Detect which cell encompasses the target text, then output its [X, Y] center coordinate. 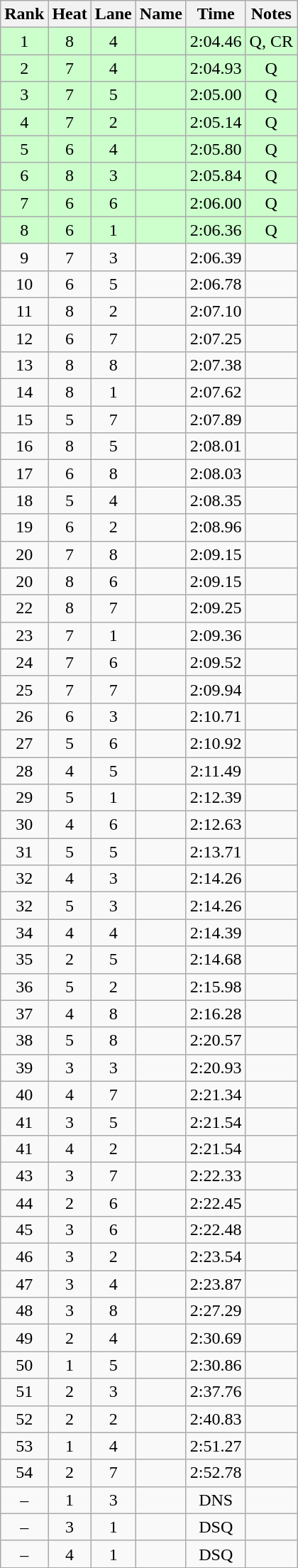
52 [24, 1419]
46 [24, 1257]
2:14.68 [216, 960]
48 [24, 1311]
2:20.93 [216, 1068]
2:20.57 [216, 1041]
44 [24, 1203]
2:06.00 [216, 203]
34 [24, 933]
37 [24, 1014]
2:06.36 [216, 230]
2:07.62 [216, 393]
36 [24, 987]
2:08.96 [216, 527]
49 [24, 1338]
9 [24, 257]
26 [24, 716]
2:06.78 [216, 284]
2:09.25 [216, 608]
31 [24, 852]
38 [24, 1041]
2:10.71 [216, 716]
2:08.01 [216, 446]
28 [24, 770]
30 [24, 825]
2:15.98 [216, 987]
16 [24, 446]
Name [160, 14]
2:23.54 [216, 1257]
23 [24, 635]
2:12.63 [216, 825]
45 [24, 1230]
Rank [24, 14]
2:04.93 [216, 68]
Heat [70, 14]
2:37.76 [216, 1392]
DNS [216, 1500]
2:04.46 [216, 41]
14 [24, 393]
50 [24, 1365]
2:05.80 [216, 149]
2:52.78 [216, 1473]
2:10.92 [216, 743]
15 [24, 420]
54 [24, 1473]
2:05.00 [216, 95]
2:23.87 [216, 1284]
2:13.71 [216, 852]
13 [24, 366]
2:22.48 [216, 1230]
2:40.83 [216, 1419]
2:07.89 [216, 420]
2:08.35 [216, 500]
Time [216, 14]
25 [24, 689]
18 [24, 500]
43 [24, 1175]
2:30.86 [216, 1365]
2:22.45 [216, 1203]
2:05.84 [216, 176]
2:22.33 [216, 1175]
39 [24, 1068]
2:05.14 [216, 122]
Q, CR [271, 41]
24 [24, 662]
2:11.49 [216, 770]
2:07.10 [216, 311]
53 [24, 1446]
Lane [114, 14]
29 [24, 798]
2:51.27 [216, 1446]
11 [24, 311]
2:12.39 [216, 798]
40 [24, 1095]
17 [24, 473]
10 [24, 284]
12 [24, 339]
2:07.38 [216, 366]
2:14.39 [216, 933]
2:07.25 [216, 339]
51 [24, 1392]
2:21.34 [216, 1095]
2:06.39 [216, 257]
47 [24, 1284]
2:09.36 [216, 635]
2:08.03 [216, 473]
2:27.29 [216, 1311]
22 [24, 608]
27 [24, 743]
Notes [271, 14]
2:16.28 [216, 1014]
2:09.52 [216, 662]
35 [24, 960]
2:30.69 [216, 1338]
19 [24, 527]
2:09.94 [216, 689]
